Locate the cell with the specified text and output its (x, y) center coordinate. 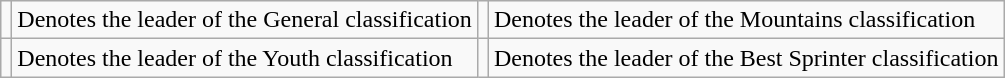
Denotes the leader of the General classification (245, 20)
Denotes the leader of the Youth classification (245, 58)
Denotes the leader of the Mountains classification (746, 20)
Denotes the leader of the Best Sprinter classification (746, 58)
